Scan for the cell matching the given text and deliver its (x, y) coordinate at center. 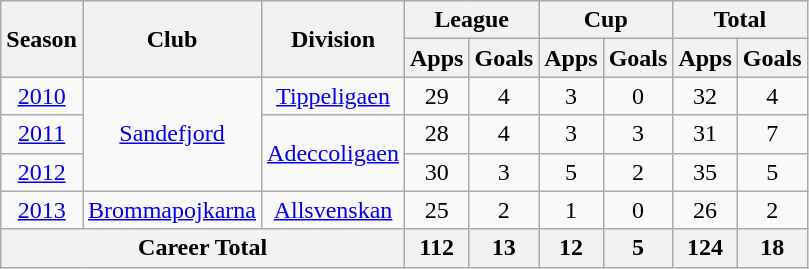
Division (334, 39)
Brommapojkarna (172, 210)
Club (172, 39)
Career Total (203, 248)
Total (740, 20)
2013 (42, 210)
League (472, 20)
2012 (42, 172)
29 (437, 96)
13 (504, 248)
32 (705, 96)
30 (437, 172)
Tippeligaen (334, 96)
2010 (42, 96)
25 (437, 210)
18 (772, 248)
28 (437, 134)
12 (571, 248)
112 (437, 248)
1 (571, 210)
Allsvenskan (334, 210)
Cup (606, 20)
2011 (42, 134)
7 (772, 134)
26 (705, 210)
Adeccoligaen (334, 153)
35 (705, 172)
124 (705, 248)
Sandefjord (172, 134)
31 (705, 134)
Season (42, 39)
